From the cell containing the given text, extract its center point as (X, Y) coordinate. 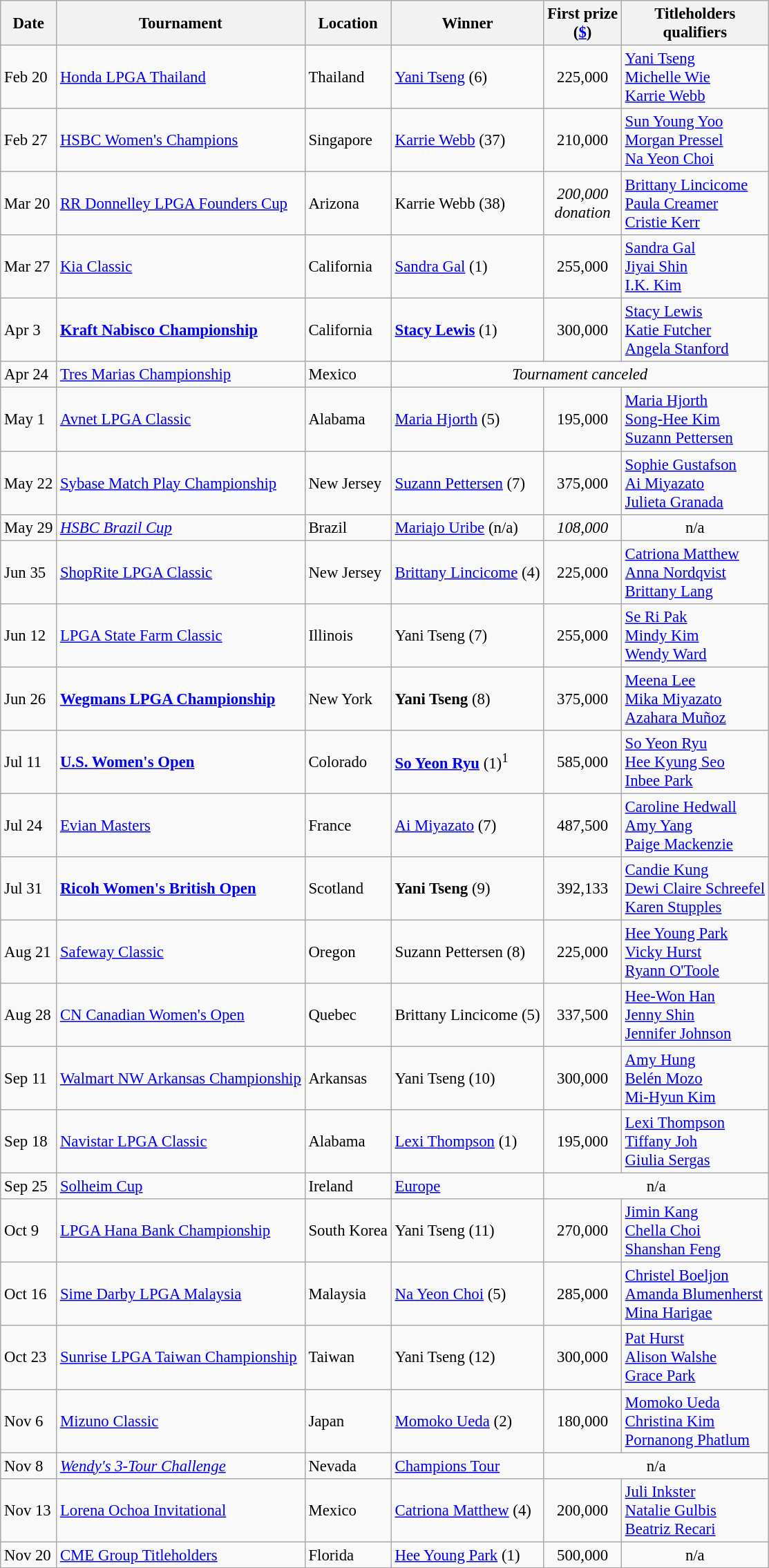
Winner (467, 23)
Aug 28 (29, 1015)
Brazil (348, 527)
210,000 (582, 140)
Tournament (181, 23)
Yani Tseng Michelle Wie Karrie Webb (695, 77)
Jul 31 (29, 889)
270,000 (582, 1231)
Sunrise LPGA Taiwan Championship (181, 1358)
May 29 (29, 527)
Sybase Match Play Championship (181, 483)
Momoko Ueda Christina Kim Pornanong Phatlum (695, 1421)
Aug 21 (29, 952)
Sep 25 (29, 1187)
Mar 20 (29, 204)
So Yeon Ryu (1)1 (467, 762)
Ricoh Women's British Open (181, 889)
Candie Kung Dewi Claire Schreefel Karen Stupples (695, 889)
Stacy Lewis (1) (467, 330)
Lexi Thompson (1) (467, 1142)
Feb 27 (29, 140)
Jimin Kang Chella Choi Shanshan Feng (695, 1231)
Apr 24 (29, 375)
Wendy's 3-Tour Challenge (181, 1466)
France (348, 825)
Yani Tseng (11) (467, 1231)
Hee Young Park Vicky Hurst Ryann O'Toole (695, 952)
South Korea (348, 1231)
Walmart NW Arkansas Championship (181, 1079)
LPGA Hana Bank Championship (181, 1231)
Sep 11 (29, 1079)
U.S. Women's Open (181, 762)
180,000 (582, 1421)
Date (29, 23)
Oregon (348, 952)
Yani Tseng (10) (467, 1079)
Malaysia (348, 1294)
Illinois (348, 635)
108,000 (582, 527)
Safeway Classic (181, 952)
Sophie Gustafson Ai Miyazato Julieta Granada (695, 483)
Oct 16 (29, 1294)
Kraft Nabisco Championship (181, 330)
Tres Marias Championship (181, 375)
Yani Tseng (9) (467, 889)
Jun 26 (29, 699)
Europe (467, 1187)
LPGA State Farm Classic (181, 635)
Yani Tseng (8) (467, 699)
Caroline Hedwall Amy Yang Paige Mackenzie (695, 825)
Nov 13 (29, 1510)
337,500 (582, 1015)
Karrie Webb (37) (467, 140)
Mizuno Classic (181, 1421)
Mariajo Uribe (n/a) (467, 527)
Sime Darby LPGA Malaysia (181, 1294)
Honda LPGA Thailand (181, 77)
Kia Classic (181, 267)
Sep 18 (29, 1142)
Catriona Matthew (4) (467, 1510)
RR Donnelley LPGA Founders Cup (181, 204)
Jul 11 (29, 762)
Amy Hung Belén Mozo Mi-Hyun Kim (695, 1079)
Sandra Gal Jiyai Shin I.K. Kim (695, 267)
Nov 20 (29, 1555)
Yani Tseng (7) (467, 635)
Suzann Pettersen (8) (467, 952)
Navistar LPGA Classic (181, 1142)
Evian Masters (181, 825)
Sun Young Yoo Morgan Pressel Na Yeon Choi (695, 140)
Mar 27 (29, 267)
Champions Tour (467, 1466)
Pat Hurst Alison Walshe Grace Park (695, 1358)
HSBC Brazil Cup (181, 527)
Christel Boeljon Amanda Blumenherst Mina Harigae (695, 1294)
Yani Tseng (6) (467, 77)
Momoko Ueda (2) (467, 1421)
500,000 (582, 1555)
Arkansas (348, 1079)
200,000 (582, 1510)
Maria Hjorth (5) (467, 419)
Nov 8 (29, 1466)
Brittany Lincicome (4) (467, 572)
Florida (348, 1555)
Lorena Ochoa Invitational (181, 1510)
285,000 (582, 1294)
ShopRite LPGA Classic (181, 572)
Yani Tseng (12) (467, 1358)
Suzann Pettersen (7) (467, 483)
First prize($) (582, 23)
Stacy Lewis Katie Futcher Angela Stanford (695, 330)
HSBC Women's Champions (181, 140)
May 22 (29, 483)
392,133 (582, 889)
Scotland (348, 889)
Jun 12 (29, 635)
Karrie Webb (38) (467, 204)
Meena Lee Mika Miyazato Azahara Muñoz (695, 699)
Ai Miyazato (7) (467, 825)
So Yeon Ryu Hee Kyung Seo Inbee Park (695, 762)
Jul 24 (29, 825)
200,000donation (582, 204)
Na Yeon Choi (5) (467, 1294)
Se Ri Pak Mindy Kim Wendy Ward (695, 635)
Sandra Gal (1) (467, 267)
Location (348, 23)
Taiwan (348, 1358)
New York (348, 699)
Catriona Matthew Anna Nordqvist Brittany Lang (695, 572)
Thailand (348, 77)
Titleholdersqualifiers (695, 23)
Brittany Lincicome (5) (467, 1015)
Hee Young Park (1) (467, 1555)
Colorado (348, 762)
Avnet LPGA Classic (181, 419)
Apr 3 (29, 330)
Japan (348, 1421)
Juli Inkster Natalie Gulbis Beatriz Recari (695, 1510)
CME Group Titleholders (181, 1555)
Hee-Won Han Jenny Shin Jennifer Johnson (695, 1015)
487,500 (582, 825)
May 1 (29, 419)
Lexi Thompson Tiffany Joh Giulia Sergas (695, 1142)
Nov 6 (29, 1421)
585,000 (582, 762)
Quebec (348, 1015)
Feb 20 (29, 77)
Ireland (348, 1187)
Tournament canceled (580, 375)
CN Canadian Women's Open (181, 1015)
Oct 9 (29, 1231)
Wegmans LPGA Championship (181, 699)
Maria Hjorth Song-Hee Kim Suzann Pettersen (695, 419)
Nevada (348, 1466)
Singapore (348, 140)
Brittany Lincicome Paula Creamer Cristie Kerr (695, 204)
Arizona (348, 204)
Jun 35 (29, 572)
Oct 23 (29, 1358)
Solheim Cup (181, 1187)
